From the cell containing the given text, extract its center point as [X, Y] coordinate. 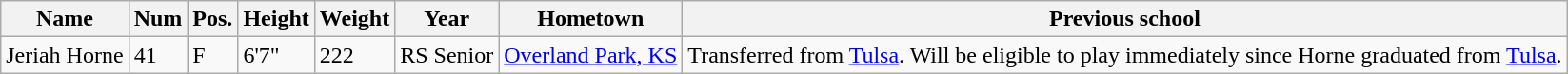
Pos. [213, 19]
Weight [354, 19]
Num [158, 19]
RS Senior [447, 55]
222 [354, 55]
Name [65, 19]
6'7" [276, 55]
41 [158, 55]
Year [447, 19]
Hometown [590, 19]
Overland Park, KS [590, 55]
Transferred from Tulsa. Will be eligible to play immediately since Horne graduated from Tulsa. [1125, 55]
Previous school [1125, 19]
Jeriah Horne [65, 55]
F [213, 55]
Height [276, 19]
